For the text-containing cell, return its midpoint in (x, y) coordinate format. 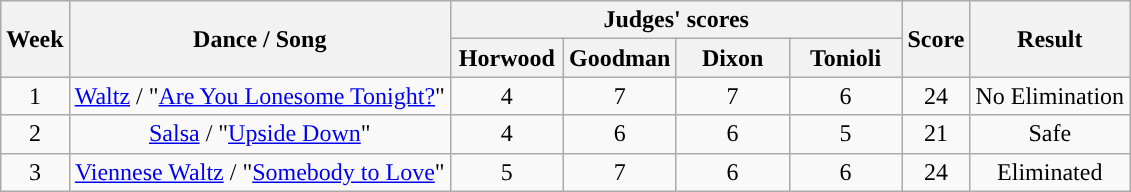
Week (35, 39)
Score (936, 39)
21 (936, 134)
Horwood (506, 58)
Waltz / "Are You Lonesome Tonight?" (260, 96)
Safe (1050, 134)
Result (1050, 39)
1 (35, 96)
2 (35, 134)
Viennese Waltz / "Somebody to Love" (260, 172)
Judges' scores (676, 20)
Eliminated (1050, 172)
Salsa / "Upside Down" (260, 134)
Dance / Song (260, 39)
3 (35, 172)
No Elimination (1050, 96)
Dixon (732, 58)
Tonioli (846, 58)
Goodman (620, 58)
